Capture the cell that displays the provided text and extract its (X, Y) central coordinate. 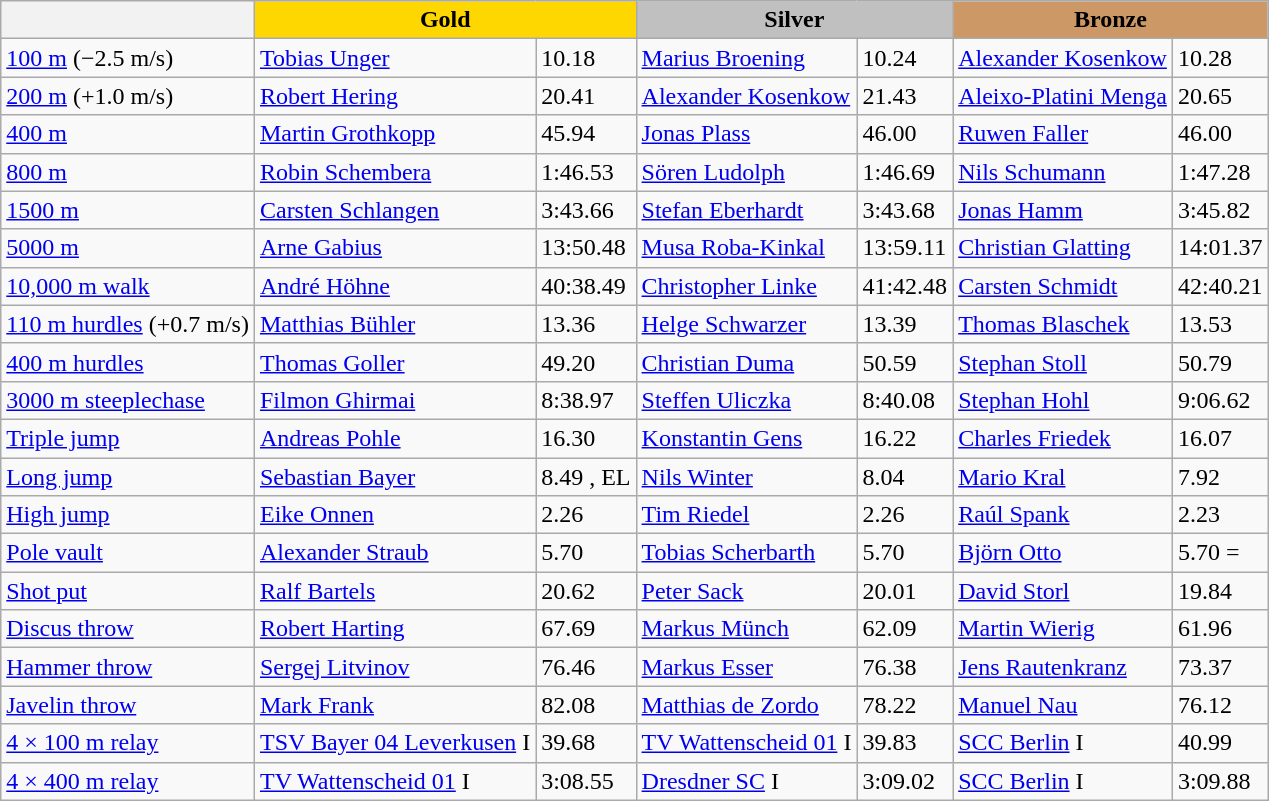
Aleixo-Platini Menga (1063, 96)
Raúl Spank (1063, 515)
800 m (128, 172)
Stephan Hohl (1063, 400)
10,000 m walk (128, 286)
13:50.48 (586, 248)
TSV Bayer 04 Leverkusen I (394, 743)
Helge Schwarzer (746, 324)
1:47.28 (1220, 172)
61.96 (1220, 629)
Charles Friedek (1063, 438)
400 m hurdles (128, 362)
82.08 (586, 705)
Mario Kral (1063, 477)
2.23 (1220, 515)
3:43.66 (586, 210)
1:46.69 (905, 172)
20.41 (586, 96)
40:38.49 (586, 286)
Long jump (128, 477)
Martin Wierig (1063, 629)
Nils Winter (746, 477)
Pole vault (128, 553)
3:08.55 (586, 781)
Matthias Bühler (394, 324)
Ralf Bartels (394, 591)
39.68 (586, 743)
Gold (445, 20)
19.84 (1220, 591)
Stefan Eberhardt (746, 210)
42:40.21 (1220, 286)
Martin Grothkopp (394, 134)
76.38 (905, 667)
4 × 400 m relay (128, 781)
10.24 (905, 58)
Thomas Goller (394, 362)
Stephan Stoll (1063, 362)
3:43.68 (905, 210)
Tobias Scherbarth (746, 553)
8:38.97 (586, 400)
10.18 (586, 58)
39.83 (905, 743)
62.09 (905, 629)
400 m (128, 134)
Arne Gabius (394, 248)
Nils Schumann (1063, 172)
Christian Duma (746, 362)
André Höhne (394, 286)
Robin Schembera (394, 172)
16.22 (905, 438)
67.69 (586, 629)
16.07 (1220, 438)
3:45.82 (1220, 210)
High jump (128, 515)
76.46 (586, 667)
Andreas Pohle (394, 438)
Jonas Hamm (1063, 210)
3:09.88 (1220, 781)
Tim Riedel (746, 515)
Shot put (128, 591)
1:46.53 (586, 172)
Peter Sack (746, 591)
8.04 (905, 477)
5000 m (128, 248)
49.20 (586, 362)
3:09.02 (905, 781)
Jonas Plass (746, 134)
110 m hurdles (+0.7 m/s) (128, 324)
Filmon Ghirmai (394, 400)
7.92 (1220, 477)
20.01 (905, 591)
10.28 (1220, 58)
100 m (−2.5 m/s) (128, 58)
Jens Rautenkranz (1063, 667)
45.94 (586, 134)
13:59.11 (905, 248)
Dresdner SC I (746, 781)
Björn Otto (1063, 553)
14:01.37 (1220, 248)
5.70 = (1220, 553)
13.36 (586, 324)
20.62 (586, 591)
Thomas Blaschek (1063, 324)
13.39 (905, 324)
Christopher Linke (746, 286)
Mark Frank (394, 705)
Sergej Litvinov (394, 667)
Silver (794, 20)
Discus throw (128, 629)
Matthias de Zordo (746, 705)
76.12 (1220, 705)
Steffen Uliczka (746, 400)
Alexander Straub (394, 553)
8:40.08 (905, 400)
Hammer throw (128, 667)
Musa Roba-Kinkal (746, 248)
Robert Harting (394, 629)
Markus Münch (746, 629)
Tobias Unger (394, 58)
Carsten Schmidt (1063, 286)
8.49 , EL (586, 477)
41:42.48 (905, 286)
Manuel Nau (1063, 705)
20.65 (1220, 96)
9:06.62 (1220, 400)
1500 m (128, 210)
4 × 100 m relay (128, 743)
Konstantin Gens (746, 438)
40.99 (1220, 743)
16.30 (586, 438)
13.53 (1220, 324)
Robert Hering (394, 96)
200 m (+1.0 m/s) (128, 96)
50.59 (905, 362)
Eike Onnen (394, 515)
73.37 (1220, 667)
Javelin throw (128, 705)
Sebastian Bayer (394, 477)
Bronze (1110, 20)
3000 m steeplechase (128, 400)
50.79 (1220, 362)
Marius Broening (746, 58)
78.22 (905, 705)
21.43 (905, 96)
Carsten Schlangen (394, 210)
Ruwen Faller (1063, 134)
David Storl (1063, 591)
Christian Glatting (1063, 248)
Markus Esser (746, 667)
Triple jump (128, 438)
Sören Ludolph (746, 172)
